Pinpoint the cell where the given text exists, returning its (x, y) midpoint coordinate. 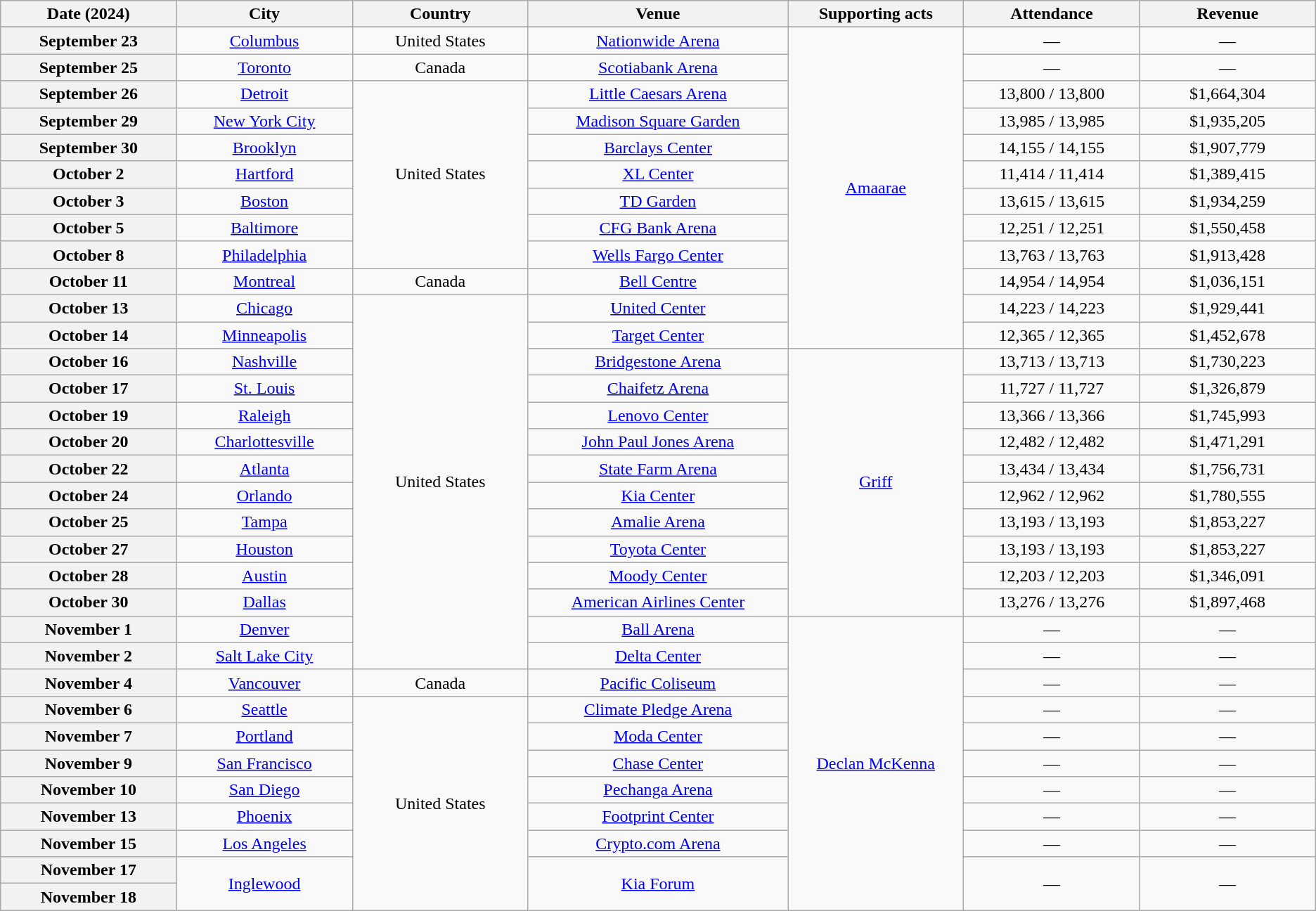
Salt Lake City (264, 656)
Little Caesars Arena (658, 94)
14,155 / 14,155 (1052, 148)
$1,326,879 (1227, 389)
John Paul Jones Arena (658, 442)
Brooklyn (264, 148)
San Diego (264, 790)
14,954 / 14,954 (1052, 281)
$1,730,223 (1227, 362)
$1,036,151 (1227, 281)
Ball Arena (658, 629)
Target Center (658, 335)
Venue (658, 14)
11,727 / 11,727 (1052, 389)
November 10 (89, 790)
Revenue (1227, 14)
12,251 / 12,251 (1052, 228)
October 20 (89, 442)
City (264, 14)
Nashville (264, 362)
Chase Center (658, 763)
$1,935,205 (1227, 121)
Pacific Coliseum (658, 683)
Kia Center (658, 496)
October 19 (89, 415)
Date (2024) (89, 14)
Toronto (264, 67)
October 5 (89, 228)
$1,745,993 (1227, 415)
$1,756,731 (1227, 469)
November 18 (89, 897)
American Airlines Center (658, 602)
Los Angeles (264, 844)
September 29 (89, 121)
Orlando (264, 496)
Nationwide Arena (658, 41)
$1,929,441 (1227, 308)
$1,389,415 (1227, 174)
San Francisco (264, 763)
Moda Center (658, 736)
13,615 / 13,615 (1052, 201)
Griff (876, 482)
Tampa (264, 522)
$1,664,304 (1227, 94)
13,276 / 13,276 (1052, 602)
November 6 (89, 709)
St. Louis (264, 389)
Climate Pledge Arena (658, 709)
Phoenix (264, 817)
Charlottesville (264, 442)
September 25 (89, 67)
Attendance (1052, 14)
Atlanta (264, 469)
Seattle (264, 709)
12,482 / 12,482 (1052, 442)
Dallas (264, 602)
Vancouver (264, 683)
Detroit (264, 94)
Baltimore (264, 228)
Kia Forum (658, 884)
Wells Fargo Center (658, 254)
October 22 (89, 469)
TD Garden (658, 201)
Pechanga Arena (658, 790)
Minneapolis (264, 335)
14,223 / 14,223 (1052, 308)
United Center (658, 308)
Montreal (264, 281)
11,414 / 11,414 (1052, 174)
October 24 (89, 496)
October 28 (89, 576)
Amaarae (876, 188)
$1,913,428 (1227, 254)
November 13 (89, 817)
CFG Bank Arena (658, 228)
Portland (264, 736)
Amalie Arena (658, 522)
November 7 (89, 736)
$1,550,458 (1227, 228)
Barclays Center (658, 148)
Raleigh (264, 415)
Moody Center (658, 576)
$1,452,678 (1227, 335)
September 30 (89, 148)
$1,346,091 (1227, 576)
October 2 (89, 174)
Crypto.com Arena (658, 844)
October 3 (89, 201)
Columbus (264, 41)
Toyota Center (658, 549)
Bridgestone Arena (658, 362)
New York City (264, 121)
Chaifetz Arena (658, 389)
12,365 / 12,365 (1052, 335)
November 9 (89, 763)
October 27 (89, 549)
October 13 (89, 308)
$1,471,291 (1227, 442)
State Farm Arena (658, 469)
November 2 (89, 656)
$1,780,555 (1227, 496)
13,763 / 13,763 (1052, 254)
$1,907,779 (1227, 148)
12,203 / 12,203 (1052, 576)
Boston (264, 201)
Chicago (264, 308)
Delta Center (658, 656)
13,434 / 13,434 (1052, 469)
Country (440, 14)
October 14 (89, 335)
November 1 (89, 629)
Scotiabank Arena (658, 67)
12,962 / 12,962 (1052, 496)
$1,897,468 (1227, 602)
October 25 (89, 522)
Austin (264, 576)
Lenovo Center (658, 415)
November 4 (89, 683)
Supporting acts (876, 14)
September 23 (89, 41)
October 30 (89, 602)
Hartford (264, 174)
October 11 (89, 281)
November 15 (89, 844)
Philadelphia (264, 254)
13,366 / 13,366 (1052, 415)
October 16 (89, 362)
Bell Centre (658, 281)
XL Center (658, 174)
Madison Square Garden (658, 121)
13,985 / 13,985 (1052, 121)
13,713 / 13,713 (1052, 362)
Declan McKenna (876, 763)
Houston (264, 549)
$1,934,259 (1227, 201)
November 17 (89, 870)
Footprint Center (658, 817)
13,800 / 13,800 (1052, 94)
October 8 (89, 254)
October 17 (89, 389)
Inglewood (264, 884)
September 26 (89, 94)
Denver (264, 629)
